For the text-containing cell, return its midpoint in (x, y) coordinate format. 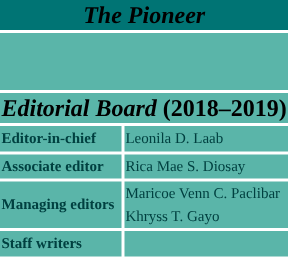
Editor-in-chief (60, 138)
Maricoe Venn C. PaclibarKhryss T. Gayo (206, 205)
Leonila D. Laab (206, 138)
Staff writers (60, 244)
Associate editor (60, 166)
The Pioneer (144, 15)
Managing editors (60, 205)
Editorial Board (2018–2019) (144, 108)
Rica Mae S. Diosay (206, 166)
